Search for the cell housing the specified text and yield its [x, y] center coordinate. 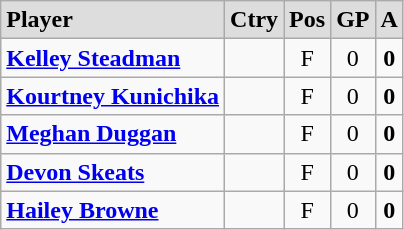
Devon Skeats [113, 172]
Kourtney Kunichika [113, 96]
A [389, 20]
Hailey Browne [113, 210]
GP [353, 20]
Ctry [254, 20]
Player [113, 20]
Pos [308, 20]
Kelley Steadman [113, 58]
Meghan Duggan [113, 134]
